From the cell containing the given text, extract its center point as (X, Y) coordinate. 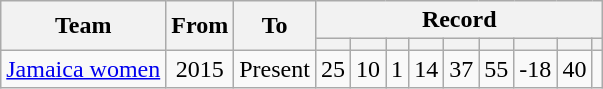
10 (368, 69)
Team (84, 26)
25 (332, 69)
40 (574, 69)
37 (462, 69)
Jamaica women (84, 69)
Record (459, 20)
Present (275, 69)
14 (426, 69)
1 (398, 69)
2015 (200, 69)
From (200, 26)
-18 (536, 69)
55 (496, 69)
To (275, 26)
